Identify which cell holds the provided text, then report its (X, Y) central coordinate. 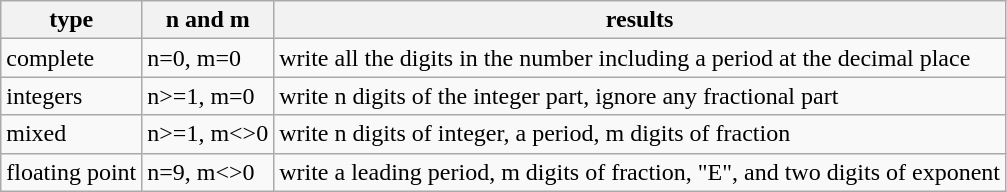
n and m (208, 20)
write n digits of the integer part, ignore any fractional part (640, 96)
write n digits of integer, a period, m digits of fraction (640, 134)
floating point (72, 172)
integers (72, 96)
n>=1, m<>0 (208, 134)
write a leading period, m digits of fraction, "E", and two digits of exponent (640, 172)
type (72, 20)
n>=1, m=0 (208, 96)
mixed (72, 134)
n=9, m<>0 (208, 172)
complete (72, 58)
n=0, m=0 (208, 58)
results (640, 20)
write all the digits in the number including a period at the decimal place (640, 58)
